Extract the (x, y) coordinate from the center of the cell holding the provided text.  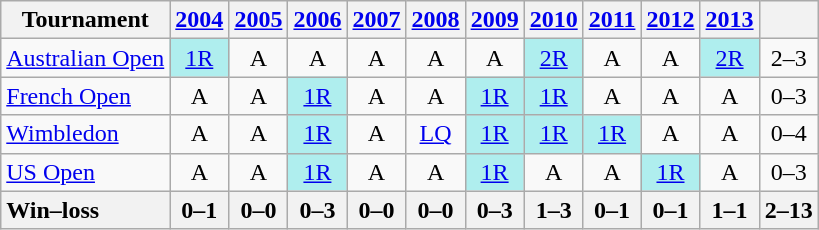
US Open (86, 172)
2–3 (788, 58)
LQ (436, 134)
2008 (436, 20)
Win–loss (86, 210)
2005 (258, 20)
2013 (730, 20)
2004 (200, 20)
2012 (670, 20)
French Open (86, 96)
1–3 (554, 210)
Tournament (86, 20)
2–13 (788, 210)
1–1 (730, 210)
0–4 (788, 134)
2011 (612, 20)
2010 (554, 20)
2009 (494, 20)
Australian Open (86, 58)
2006 (318, 20)
Wimbledon (86, 134)
2007 (376, 20)
